Output the (X, Y) coordinate of the center of the cell containing the given text.  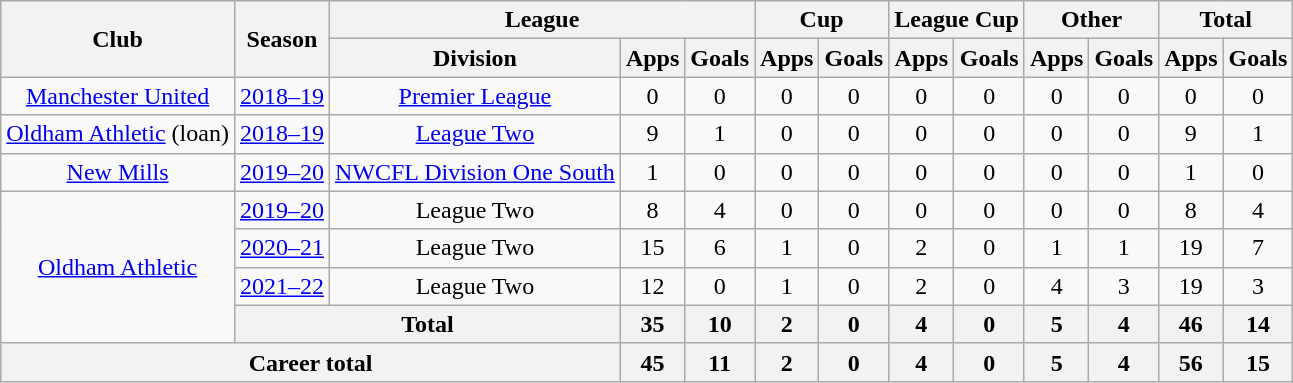
New Mills (118, 172)
10 (720, 324)
11 (720, 362)
46 (1191, 324)
6 (720, 248)
45 (652, 362)
56 (1191, 362)
League Cup (957, 20)
Career total (311, 362)
Manchester United (118, 96)
Season (282, 39)
NWCFL Division One South (474, 172)
League (542, 20)
14 (1258, 324)
7 (1258, 248)
Cup (822, 20)
Premier League (474, 96)
Oldham Athletic (loan) (118, 134)
Division (474, 58)
Other (1091, 20)
2020–21 (282, 248)
2021–22 (282, 286)
Club (118, 39)
12 (652, 286)
35 (652, 324)
Oldham Athletic (118, 267)
